Output the [X, Y] coordinate of the center of the cell containing the given text.  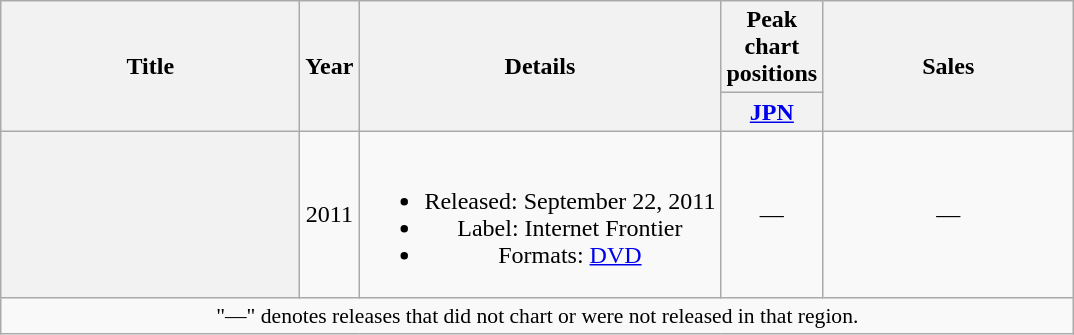
2011 [330, 214]
Peak chart positions [772, 47]
"—" denotes releases that did not chart or were not released in that region. [538, 316]
Sales [948, 66]
Title [150, 66]
Details [540, 66]
Year [330, 66]
JPN [772, 112]
Released: September 22, 2011Label: Internet FrontierFormats: DVD [540, 214]
